Extract the (x, y) coordinate from the center of the cell holding the provided text.  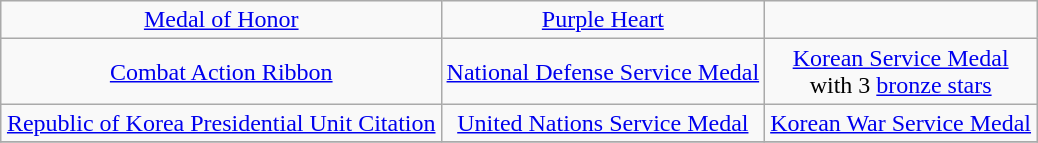
United Nations Service Medal (603, 123)
National Defense Service Medal (603, 72)
Korean Service Medal with 3 bronze stars (901, 72)
Korean War Service Medal (901, 123)
Republic of Korea Presidential Unit Citation (221, 123)
Purple Heart (603, 20)
Medal of Honor (221, 20)
Combat Action Ribbon (221, 72)
